Identify which cell holds the provided text, then report its [x, y] central coordinate. 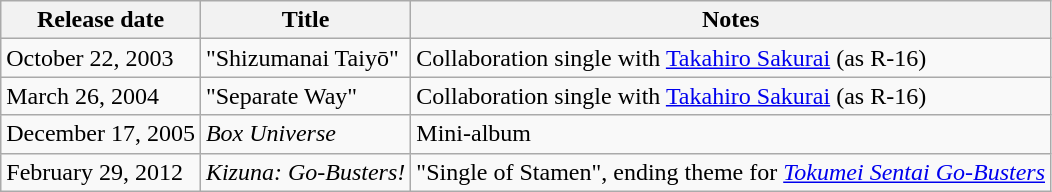
October 22, 2003 [101, 58]
Box Universe [305, 134]
Kizuna: Go-Busters! [305, 172]
"Separate Way" [305, 96]
Mini-album [731, 134]
"Shizumanai Taiyō" [305, 58]
December 17, 2005 [101, 134]
"Single of Stamen", ending theme for Tokumei Sentai Go-Busters [731, 172]
Release date [101, 20]
March 26, 2004 [101, 96]
Notes [731, 20]
Title [305, 20]
February 29, 2012 [101, 172]
